Capture the cell that displays the provided text and extract its (X, Y) central coordinate. 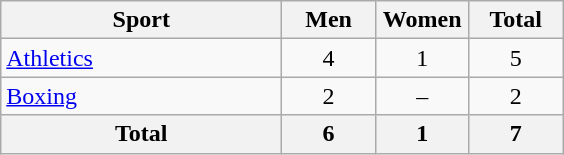
Boxing (142, 96)
Men (329, 20)
Athletics (142, 58)
6 (329, 134)
Sport (142, 20)
4 (329, 58)
7 (516, 134)
– (422, 96)
5 (516, 58)
Women (422, 20)
